Return (x, y) of the center of cell containing provided text 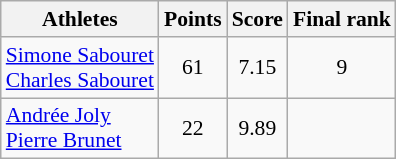
Andrée JolyPierre Brunet (80, 128)
9 (342, 68)
Points (193, 19)
Final rank (342, 19)
22 (193, 128)
Simone SabouretCharles Sabouret (80, 68)
Score (258, 19)
7.15 (258, 68)
Athletes (80, 19)
9.89 (258, 128)
61 (193, 68)
